For the text-containing cell, return its midpoint in (x, y) coordinate format. 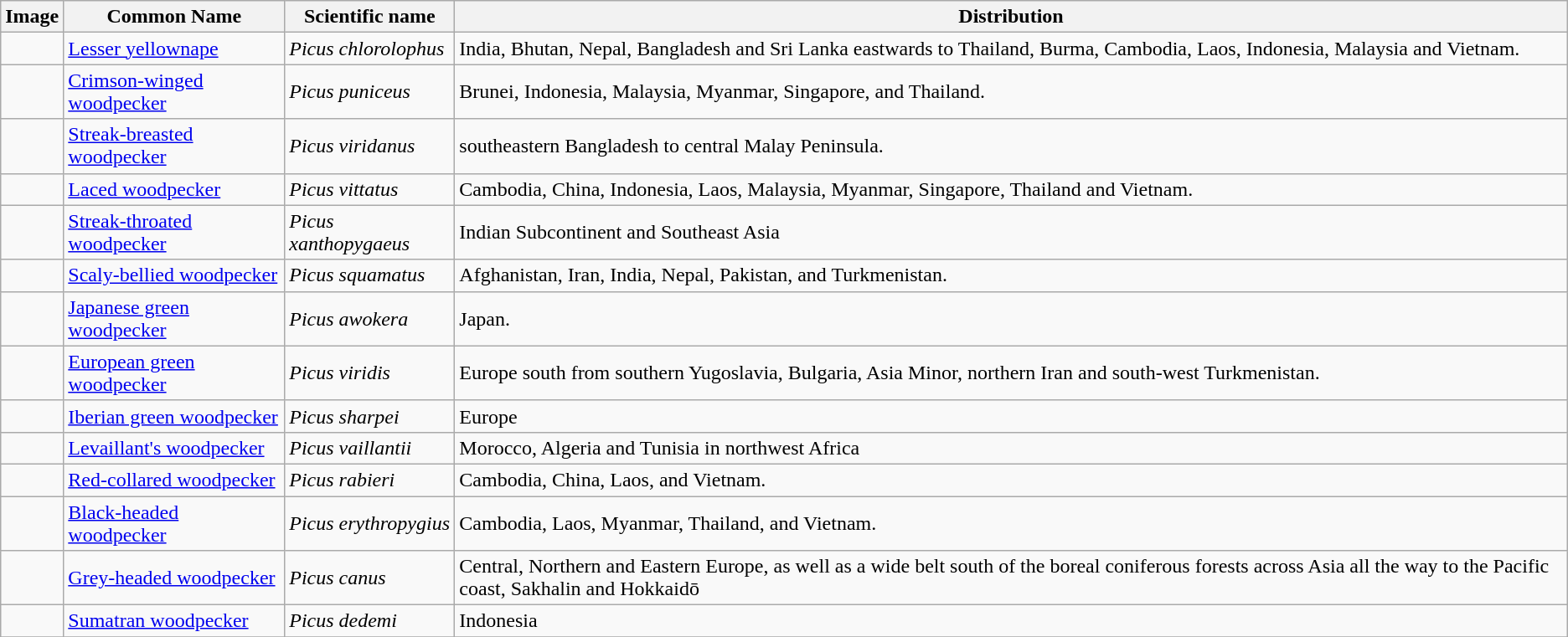
Picus rabieri (370, 480)
Distribution (1011, 17)
Europe (1011, 416)
Sumatran woodpecker (174, 621)
Levaillant's woodpecker (174, 448)
Indian Subcontinent and Southeast Asia (1011, 233)
Afghanistan, Iran, India, Nepal, Pakistan, and Turkmenistan. (1011, 275)
Common Name (174, 17)
Picus dedemi (370, 621)
Japan. (1011, 318)
Black-headed woodpecker (174, 522)
Streak-throated woodpecker (174, 233)
Streak-breasted woodpecker (174, 146)
Picus canus (370, 578)
Indonesia (1011, 621)
Crimson-winged woodpecker (174, 92)
Laced woodpecker (174, 189)
Grey-headed woodpecker (174, 578)
Image (32, 17)
Red-collared woodpecker (174, 480)
Cambodia, China, Laos, and Vietnam. (1011, 480)
Picus vittatus (370, 189)
Brunei, Indonesia, Malaysia, Myanmar, Singapore, and Thailand. (1011, 92)
Japanese green woodpecker (174, 318)
Scaly-bellied woodpecker (174, 275)
Picus erythropygius (370, 522)
Picus vaillantii (370, 448)
Iberian green woodpecker (174, 416)
Cambodia, China, Indonesia, Laos, Malaysia, Myanmar, Singapore, Thailand and Vietnam. (1011, 189)
Cambodia, Laos, Myanmar, Thailand, and Vietnam. (1011, 522)
Picus awokera (370, 318)
Europe south from southern Yugoslavia, Bulgaria, Asia Minor, northern Iran and south-west Turkmenistan. (1011, 373)
Picus chlorolophus (370, 49)
Scientific name (370, 17)
southeastern Bangladesh to central Malay Peninsula. (1011, 146)
Picus xanthopygaeus (370, 233)
Picus squamatus (370, 275)
Picus puniceus (370, 92)
Picus sharpei (370, 416)
Lesser yellownape (174, 49)
Morocco, Algeria and Tunisia in northwest Africa (1011, 448)
European green woodpecker (174, 373)
India, Bhutan, Nepal, Bangladesh and Sri Lanka eastwards to Thailand, Burma, Cambodia, Laos, Indonesia, Malaysia and Vietnam. (1011, 49)
Picus viridis (370, 373)
Picus viridanus (370, 146)
